Capture the cell that displays the provided text and extract its (X, Y) central coordinate. 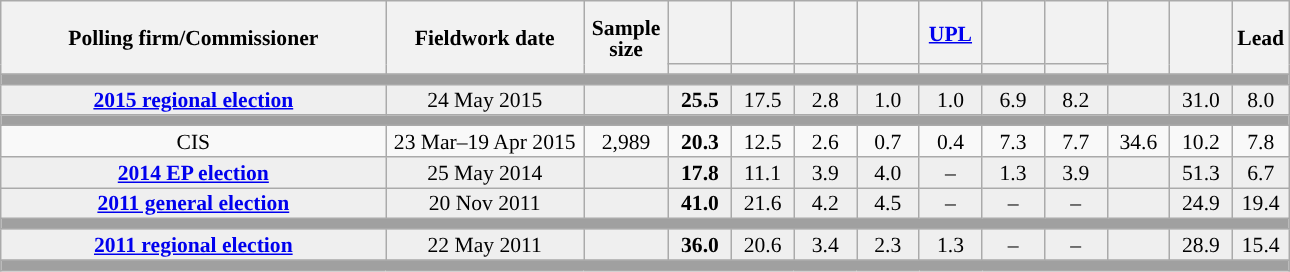
41.0 (700, 204)
4.2 (826, 204)
0.4 (950, 142)
Polling firm/Commissioner (194, 38)
Fieldwork date (485, 38)
7.7 (1076, 142)
6.9 (1014, 100)
2014 EP election (194, 172)
UPL (950, 32)
19.4 (1260, 204)
23 Mar–19 Apr 2015 (485, 142)
2015 regional election (194, 100)
31.0 (1202, 100)
8.0 (1260, 100)
2011 general election (194, 204)
17.8 (700, 172)
4.0 (888, 172)
20.3 (700, 142)
20 Nov 2011 (485, 204)
2.6 (826, 142)
36.0 (700, 244)
24.9 (1202, 204)
28.9 (1202, 244)
34.6 (1138, 142)
6.7 (1260, 172)
20.6 (762, 244)
7.3 (1014, 142)
17.5 (762, 100)
25.5 (700, 100)
3.4 (826, 244)
2.3 (888, 244)
4.5 (888, 204)
22 May 2011 (485, 244)
2011 regional election (194, 244)
8.2 (1076, 100)
15.4 (1260, 244)
2,989 (626, 142)
21.6 (762, 204)
2.8 (826, 100)
24 May 2015 (485, 100)
11.1 (762, 172)
CIS (194, 142)
10.2 (1202, 142)
12.5 (762, 142)
Sample size (626, 38)
25 May 2014 (485, 172)
0.7 (888, 142)
51.3 (1202, 172)
7.8 (1260, 142)
Lead (1260, 38)
